Provide the [x, y] coordinate of the cell's center where the given text is located.  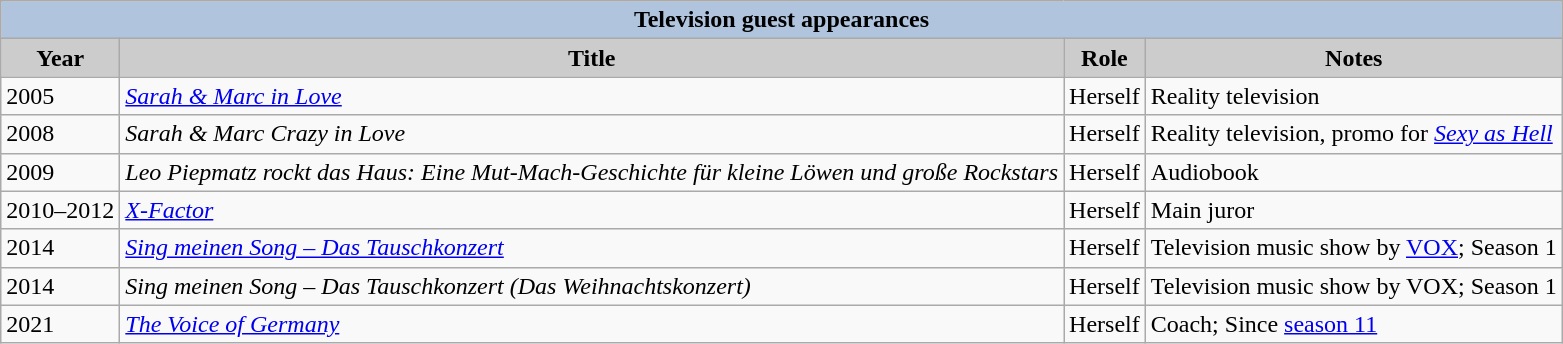
Reality television [1354, 96]
Title [592, 58]
2010–2012 [60, 210]
Sarah & Marc Crazy in Love [592, 134]
The Voice of Germany [592, 324]
2021 [60, 324]
Audiobook [1354, 172]
Sing meinen Song – Das Tauschkonzert [592, 248]
Reality television, promo for Sexy as Hell [1354, 134]
2005 [60, 96]
Notes [1354, 58]
Main juror [1354, 210]
2008 [60, 134]
Sing meinen Song – Das Tauschkonzert (Das Weihnachtskonzert) [592, 286]
X-Factor [592, 210]
Sarah & Marc in Love [592, 96]
2009 [60, 172]
Leo Piepmatz rockt das Haus: Eine Mut-Mach-Geschichte für kleine Löwen und große Rockstars [592, 172]
Coach; Since season 11 [1354, 324]
Role [1105, 58]
Year [60, 58]
Television guest appearances [782, 20]
